Provide the [x, y] coordinate of the cell's center where the given text is located.  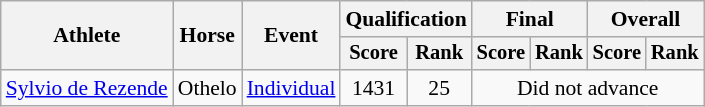
1431 [373, 88]
Horse [208, 36]
Athlete [87, 36]
Final [530, 19]
Sylvio de Rezende [87, 88]
Othelo [208, 88]
Did not advance [588, 88]
Event [292, 36]
Individual [292, 88]
Qualification [406, 19]
25 [440, 88]
Overall [646, 19]
